Determine the (X, Y) coordinate at the center of the cell enclosing the given text.  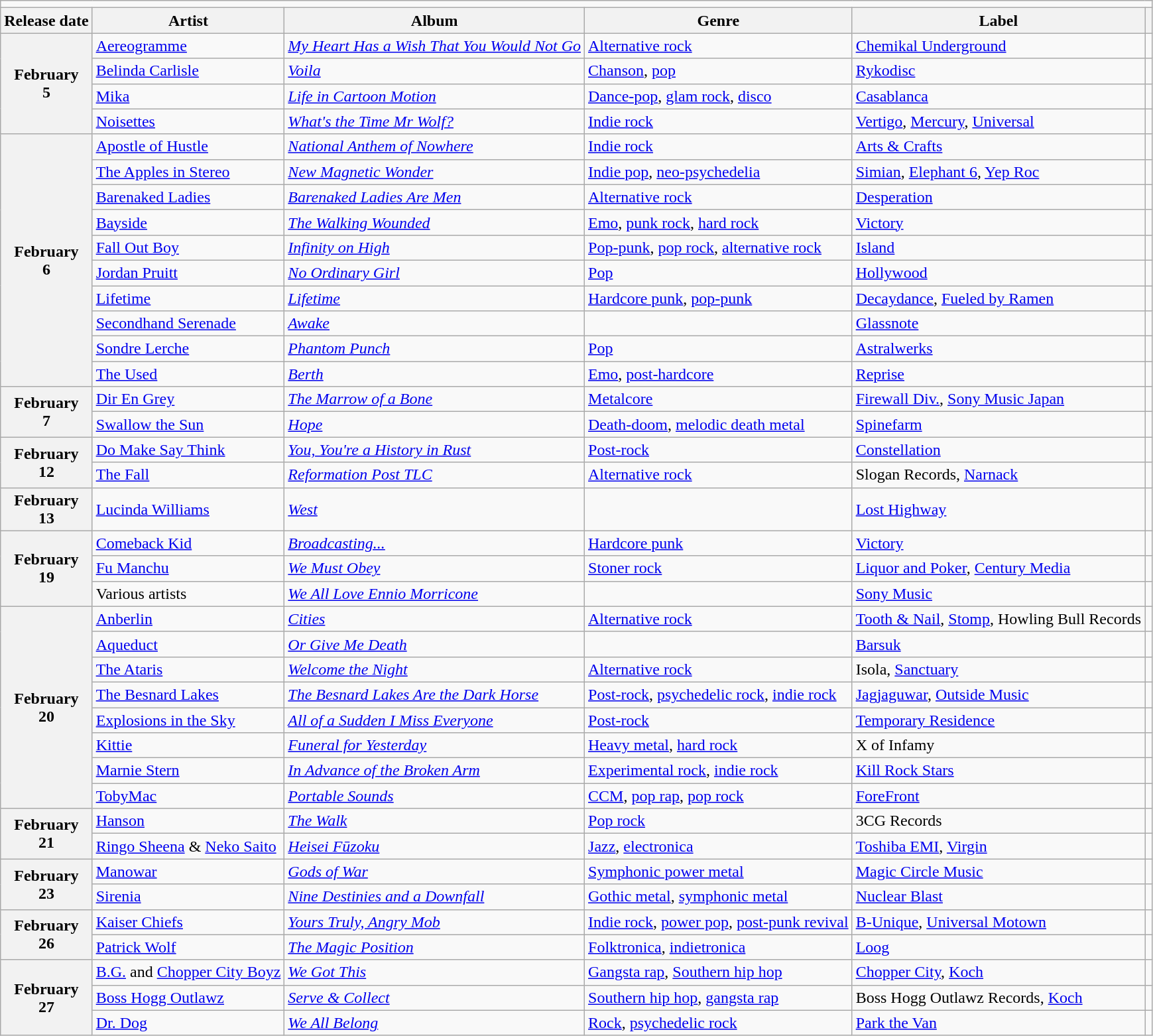
Jagjaguwar, Outside Music (999, 694)
February27 (46, 998)
Genre (719, 21)
B-Unique, Universal Motown (999, 922)
Infinity on High (435, 247)
Indie rock, power pop, post-punk revival (719, 922)
Park the Van (999, 1023)
Chemikal Underground (999, 46)
Barenaked Ladies Are Men (435, 197)
TobyMac (188, 796)
Cities (435, 619)
Rock, psychedelic rock (719, 1023)
Firewall Div., Sony Music Japan (999, 399)
Manowar (188, 872)
Artist (188, 21)
Loog (999, 947)
Temporary Residence (999, 720)
Boss Hogg Outlawz Records, Koch (999, 998)
Kittie (188, 745)
Toshiba EMI, Virgin (999, 846)
Release date (46, 21)
Hope (435, 424)
The Used (188, 374)
Emo, post-hardcore (719, 374)
New Magnetic Wonder (435, 172)
February6 (46, 260)
Astralwerks (999, 349)
Label (999, 21)
Slogan Records, Narnack (999, 475)
Vertigo, Mercury, Universal (999, 121)
Death-doom, melodic death metal (719, 424)
Isola, Sanctuary (999, 669)
Emo, punk rock, hard rock (719, 222)
February20 (46, 707)
Simian, Elephant 6, Yep Roc (999, 172)
Jazz, electronica (719, 846)
In Advance of the Broken Arm (435, 771)
Liquor and Poker, Century Media (999, 568)
Hardcore punk, pop-punk (719, 298)
Arts & Crafts (999, 147)
Reprise (999, 374)
February7 (46, 412)
Boss Hogg Outlawz (188, 998)
Dance-pop, glam rock, disco (719, 96)
Swallow the Sun (188, 424)
Nuclear Blast (999, 897)
Pop-punk, pop rock, alternative rock (719, 247)
Fu Manchu (188, 568)
February13 (46, 509)
February5 (46, 84)
Lucinda Williams (188, 509)
February19 (46, 568)
Gangsta rap, Southern hip hop (719, 972)
Barenaked Ladies (188, 197)
X of Infamy (999, 745)
You, You're a History in Rust (435, 450)
We Got This (435, 972)
The Walk (435, 821)
Portable Sounds (435, 796)
Explosions in the Sky (188, 720)
Folktronica, indietronica (719, 947)
Kaiser Chiefs (188, 922)
Life in Cartoon Motion (435, 96)
The Walking Wounded (435, 222)
Awake (435, 324)
Symphonic power metal (719, 872)
Lost Highway (999, 509)
Noisettes (188, 121)
February26 (46, 935)
CCM, pop rap, pop rock (719, 796)
Funeral for Yesterday (435, 745)
Indie pop, neo-psychedelia (719, 172)
National Anthem of Nowhere (435, 147)
Experimental rock, indie rock (719, 771)
Tooth & Nail, Stomp, Howling Bull Records (999, 619)
Rykodisc (999, 71)
Anberlin (188, 619)
Various artists (188, 594)
Constellation (999, 450)
Barsuk (999, 644)
3CG Records (999, 821)
The Apples in Stereo (188, 172)
Marnie Stern (188, 771)
B.G. and Chopper City Boyz (188, 972)
Sony Music (999, 594)
Ringo Sheena & Neko Saito (188, 846)
Post-rock, psychedelic rock, indie rock (719, 694)
What's the Time Mr Wolf? (435, 121)
Sondre Lerche (188, 349)
Heavy metal, hard rock (719, 745)
Welcome the Night (435, 669)
Belinda Carlisle (188, 71)
February21 (46, 834)
Phantom Punch (435, 349)
Voila (435, 71)
Broadcasting... (435, 543)
Gods of War (435, 872)
We All Belong (435, 1023)
Hollywood (999, 273)
We Must Obey (435, 568)
The Ataris (188, 669)
Stoner rock (719, 568)
Kill Rock Stars (999, 771)
Southern hip hop, gangsta rap (719, 998)
All of a Sudden I Miss Everyone (435, 720)
My Heart Has a Wish That You Would Not Go (435, 46)
Apostle of Hustle (188, 147)
Yours Truly, Angry Mob (435, 922)
Nine Destinies and a Downfall (435, 897)
Dir En Grey (188, 399)
Chopper City, Koch (999, 972)
The Besnard Lakes Are the Dark Horse (435, 694)
Hanson (188, 821)
Aqueduct (188, 644)
Spinefarm (999, 424)
Glassnote (999, 324)
The Fall (188, 475)
Island (999, 247)
Pop rock (719, 821)
Album (435, 21)
Or Give Me Death (435, 644)
The Marrow of a Bone (435, 399)
Magic Circle Music (999, 872)
Heisei Fūzoku (435, 846)
Casablanca (999, 96)
The Besnard Lakes (188, 694)
Serve & Collect (435, 998)
February12 (46, 462)
Bayside (188, 222)
We All Love Ennio Morricone (435, 594)
Aereogramme (188, 46)
Sirenia (188, 897)
Secondhand Serenade (188, 324)
Dr. Dog (188, 1023)
Comeback Kid (188, 543)
Berth (435, 374)
Metalcore (719, 399)
Patrick Wolf (188, 947)
Hardcore punk (719, 543)
West (435, 509)
Fall Out Boy (188, 247)
Decaydance, Fueled by Ramen (999, 298)
Mika (188, 96)
ForeFront (999, 796)
Chanson, pop (719, 71)
No Ordinary Girl (435, 273)
Do Make Say Think (188, 450)
Reformation Post TLC (435, 475)
Jordan Pruitt (188, 273)
Desperation (999, 197)
The Magic Position (435, 947)
Gothic metal, symphonic metal (719, 897)
February23 (46, 884)
